Scan for the cell matching the given text and deliver its (X, Y) coordinate at center. 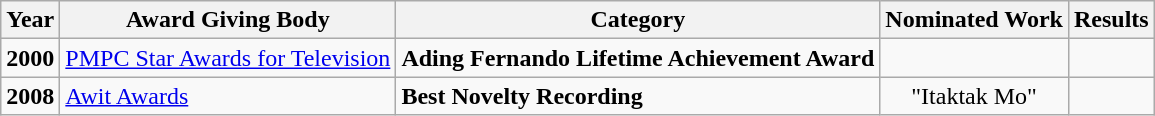
PMPC Star Awards for Television (228, 58)
Best Novelty Recording (638, 96)
Category (638, 20)
Award Giving Body (228, 20)
Year (30, 20)
Ading Fernando Lifetime Achievement Award (638, 58)
2008 (30, 96)
"Itaktak Mo" (974, 96)
Awit Awards (228, 96)
2000 (30, 58)
Results (1111, 20)
Nominated Work (974, 20)
